Identify which cell holds the provided text, then report its [x, y] central coordinate. 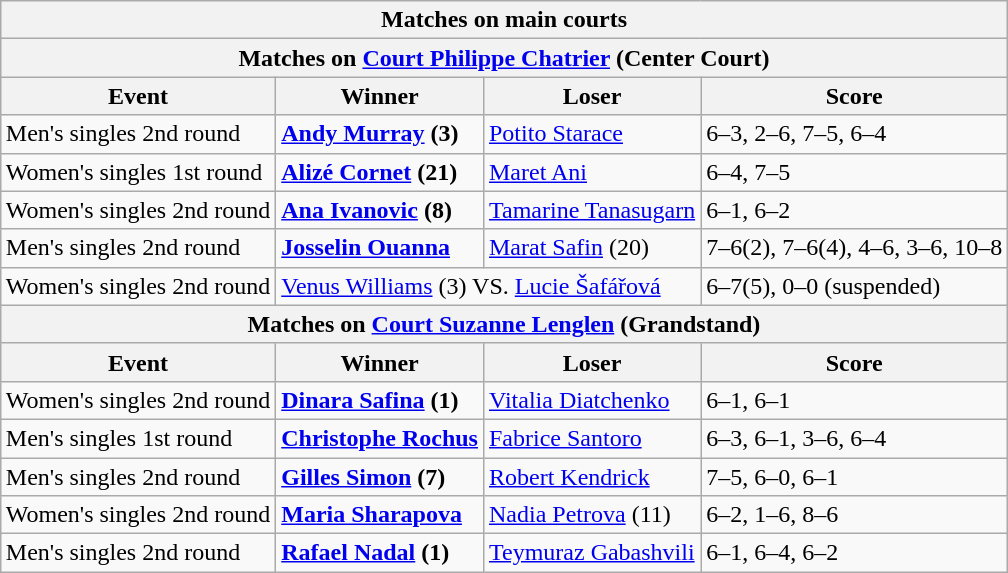
Venus Williams (3) VS. Lucie Šafářová [488, 286]
Ana Ivanovic (8) [380, 210]
Maret Ani [592, 172]
Nadia Petrova (11) [592, 515]
6–3, 6–1, 3–6, 6–4 [854, 438]
Gilles Simon (7) [380, 477]
Women's singles 1st round [138, 172]
Teymuraz Gabashvili [592, 553]
Robert Kendrick [592, 477]
6–1, 6–2 [854, 210]
6–1, 6–1 [854, 400]
Maria Sharapova [380, 515]
6–7(5), 0–0 (suspended) [854, 286]
Matches on main courts [504, 20]
Men's singles 1st round [138, 438]
Matches on Court Philippe Chatrier (Center Court) [504, 58]
6–4, 7–5 [854, 172]
Rafael Nadal (1) [380, 553]
Matches on Court Suzanne Lenglen (Grandstand) [504, 324]
7–5, 6–0, 6–1 [854, 477]
Fabrice Santoro [592, 438]
7–6(2), 7–6(4), 4–6, 3–6, 10–8 [854, 248]
Josselin Ouanna [380, 248]
Andy Murray (3) [380, 134]
Alizé Cornet (21) [380, 172]
6–1, 6–4, 6–2 [854, 553]
Tamarine Tanasugarn [592, 210]
Potito Starace [592, 134]
Vitalia Diatchenko [592, 400]
6–2, 1–6, 8–6 [854, 515]
Dinara Safina (1) [380, 400]
Christophe Rochus [380, 438]
Marat Safin (20) [592, 248]
6–3, 2–6, 7–5, 6–4 [854, 134]
